Search for the cell housing the specified text and yield its [x, y] center coordinate. 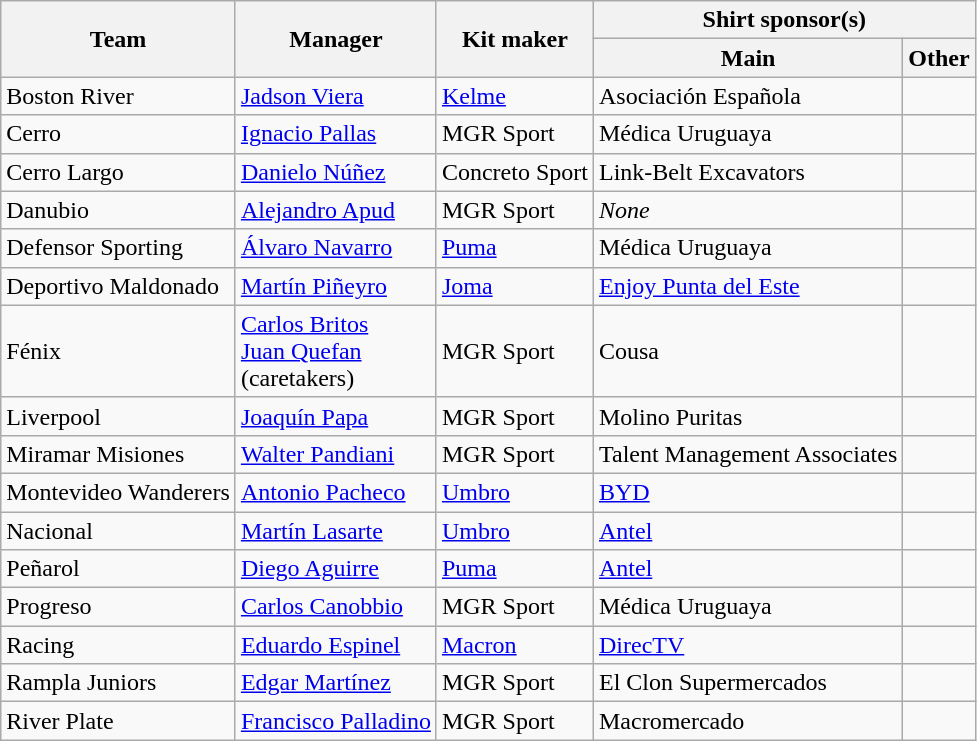
Danielo Núñez [336, 172]
Joaquín Papa [336, 416]
Deportivo Maldonado [118, 286]
Walter Pandiani [336, 454]
Montevideo Wanderers [118, 492]
Enjoy Punta del Este [748, 286]
Miramar Misiones [118, 454]
Molino Puritas [748, 416]
Martín Lasarte [336, 531]
Kit maker [514, 39]
Antonio Pacheco [336, 492]
Ignacio Pallas [336, 134]
Cousa [748, 351]
Jadson Viera [336, 96]
Team [118, 39]
Boston River [118, 96]
Progreso [118, 607]
Kelme [514, 96]
Link-Belt Excavators [748, 172]
El Clon Supermercados [748, 683]
Asociación Española [748, 96]
Carlos Britos Juan Quefan(caretakers) [336, 351]
Concreto Sport [514, 172]
Racing [118, 645]
Diego Aguirre [336, 569]
Álvaro Navarro [336, 248]
Manager [336, 39]
Peñarol [118, 569]
Defensor Sporting [118, 248]
Macron [514, 645]
Liverpool [118, 416]
Francisco Palladino [336, 721]
Eduardo Espinel [336, 645]
Shirt sponsor(s) [784, 20]
Cerro [118, 134]
Carlos Canobbio [336, 607]
Edgar Martínez [336, 683]
Joma [514, 286]
Main [748, 58]
Martín Piñeyro [336, 286]
Danubio [118, 210]
None [748, 210]
DirecTV [748, 645]
Other [939, 58]
Rampla Juniors [118, 683]
Alejandro Apud [336, 210]
Talent Management Associates [748, 454]
River Plate [118, 721]
BYD [748, 492]
Fénix [118, 351]
Nacional [118, 531]
Cerro Largo [118, 172]
Macromercado [748, 721]
